Search for the cell housing the specified text and yield its [X, Y] center coordinate. 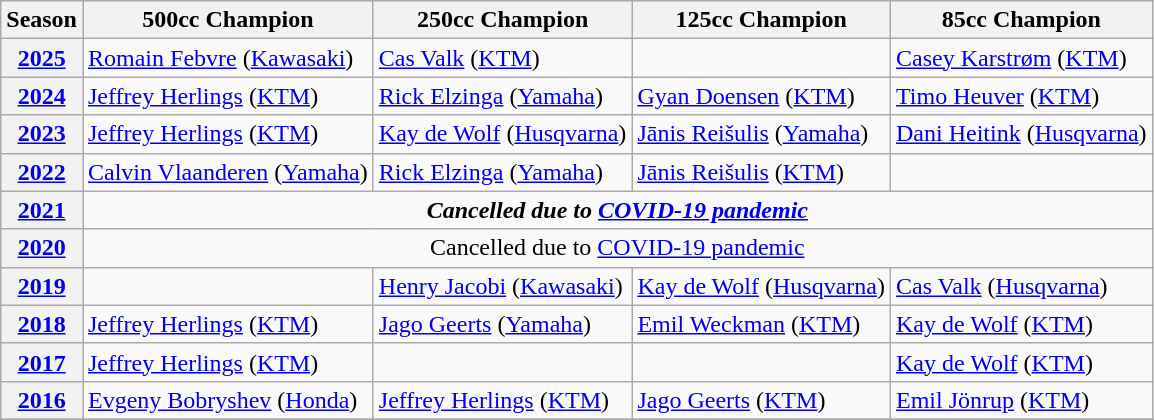
Jānis Reišulis (Yamaha) [762, 134]
Dani Heitink (Husqvarna) [1021, 134]
2019 [42, 286]
Jago Geerts (KTM) [762, 400]
Gyan Doensen (KTM) [762, 96]
500cc Champion [228, 20]
2016 [42, 400]
125cc Champion [762, 20]
2025 [42, 58]
Timo Heuver (KTM) [1021, 96]
Cas Valk (KTM) [502, 58]
2021 [42, 210]
Emil Jönrup (KTM) [1021, 400]
2023 [42, 134]
Jago Geerts (Yamaha) [502, 324]
Romain Febvre (Kawasaki) [228, 58]
Season [42, 20]
2022 [42, 172]
250cc Champion [502, 20]
Cas Valk (Husqvarna) [1021, 286]
Jānis Reišulis (KTM) [762, 172]
Calvin Vlaanderen (Yamaha) [228, 172]
85cc Champion [1021, 20]
Henry Jacobi (Kawasaki) [502, 286]
Evgeny Bobryshev (Honda) [228, 400]
Emil Weckman (KTM) [762, 324]
2020 [42, 248]
Casey Karstrøm (KTM) [1021, 58]
2017 [42, 362]
2018 [42, 324]
2024 [42, 96]
